For the text-containing cell, return its midpoint in (X, Y) coordinate format. 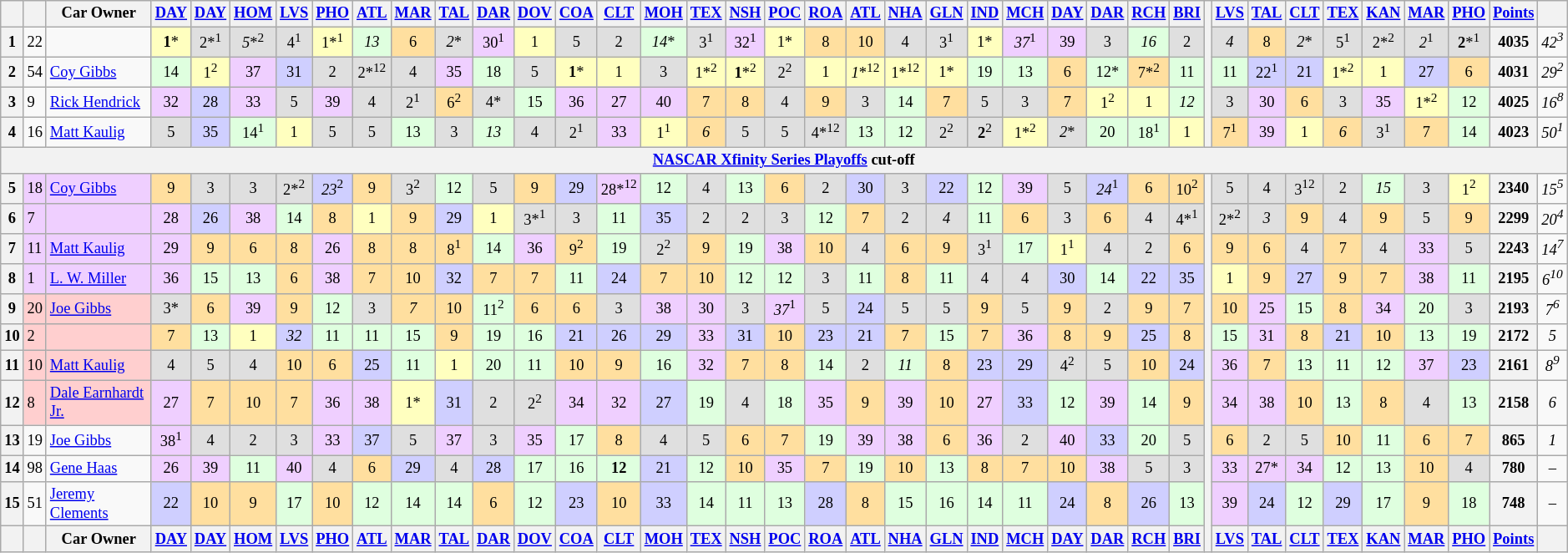
204 (1553, 219)
3*1 (534, 219)
241 (1107, 189)
102 (1187, 189)
76 (1553, 309)
155 (1553, 189)
2340 (1514, 189)
301 (494, 42)
Gene Haas (99, 468)
232 (332, 189)
748 (1514, 504)
4*1 (1187, 219)
4035 (1514, 42)
221 (1266, 72)
81 (454, 249)
28*12 (619, 189)
2158 (1514, 403)
2193 (1514, 309)
5*2 (254, 42)
2*12 (372, 72)
4031 (1514, 72)
2172 (1514, 337)
92 (576, 249)
423 (1553, 42)
2195 (1514, 279)
L. W. Miller (99, 279)
14* (663, 42)
42 (1067, 365)
381 (170, 440)
NASCAR Xfinity Series Playoffs cut-off (784, 160)
98 (35, 468)
12* (1107, 72)
2161 (1514, 365)
168 (1553, 102)
610 (1553, 279)
292 (1553, 72)
7*2 (1149, 72)
4* (494, 102)
27* (1266, 468)
3* (170, 309)
4*12 (826, 132)
321 (745, 42)
54 (35, 72)
112 (494, 309)
Jeremy Clements (99, 504)
2243 (1514, 249)
1*1 (332, 42)
312 (1304, 189)
181 (1149, 132)
780 (1514, 468)
41 (294, 42)
141 (254, 132)
2299 (1514, 219)
147 (1553, 249)
71 (1229, 132)
62 (454, 102)
4025 (1514, 102)
4023 (1514, 132)
501 (1553, 132)
Rick Hendrick (99, 102)
865 (1514, 440)
Dale Earnhardt Jr. (99, 403)
89 (1553, 365)
